Extract the [X, Y] coordinate from the center of the cell holding the provided text.  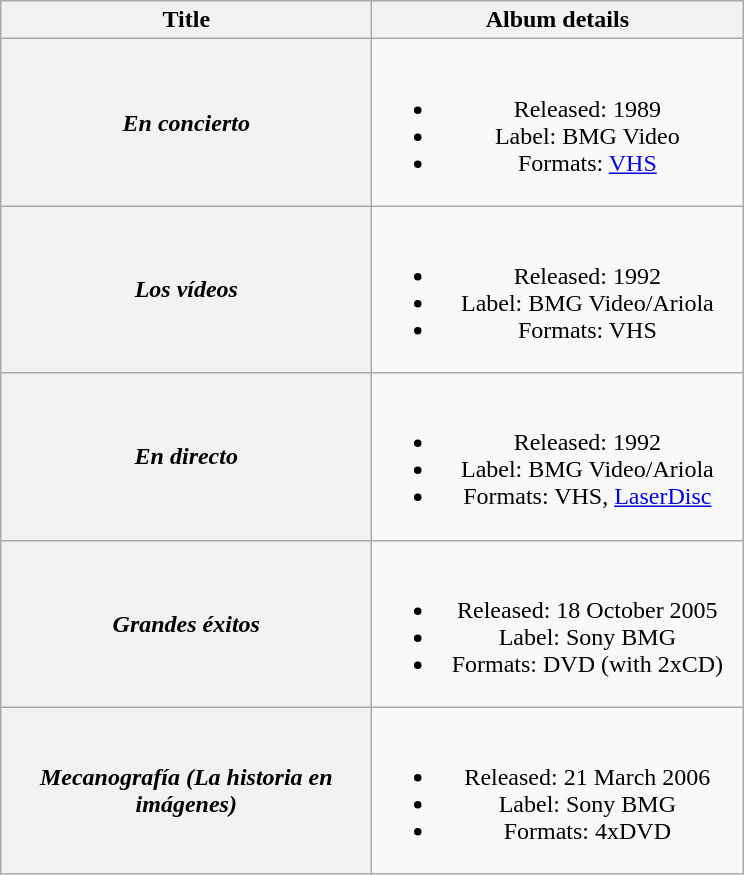
Title [186, 20]
Mecanografía (La historia en imágenes) [186, 790]
En concierto [186, 122]
Released: 21 March 2006Label: Sony BMGFormats: 4xDVD [558, 790]
Released: 18 October 2005Label: Sony BMGFormats: DVD (with 2xCD) [558, 624]
En directo [186, 456]
Released: 1989Label: BMG VideoFormats: VHS [558, 122]
Los vídeos [186, 290]
Released: 1992Label: BMG Video/AriolaFormats: VHS, LaserDisc [558, 456]
Album details [558, 20]
Released: 1992Label: BMG Video/AriolaFormats: VHS [558, 290]
Grandes éxitos [186, 624]
